Search for the cell housing the specified text and yield its (x, y) center coordinate. 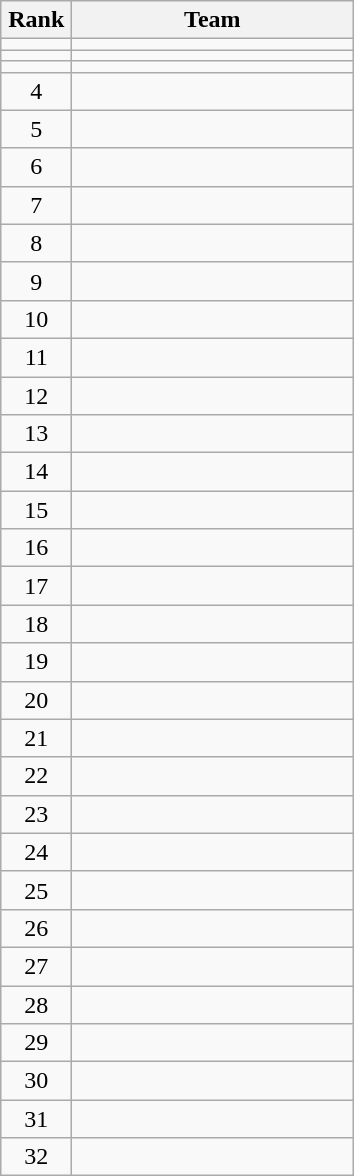
18 (36, 624)
4 (36, 91)
31 (36, 1119)
7 (36, 205)
24 (36, 852)
19 (36, 662)
Rank (36, 20)
32 (36, 1157)
28 (36, 1005)
15 (36, 510)
21 (36, 738)
17 (36, 586)
5 (36, 129)
12 (36, 395)
22 (36, 776)
Team (212, 20)
27 (36, 966)
16 (36, 548)
25 (36, 890)
13 (36, 434)
20 (36, 700)
14 (36, 472)
30 (36, 1081)
29 (36, 1043)
8 (36, 243)
10 (36, 319)
6 (36, 167)
9 (36, 281)
26 (36, 928)
23 (36, 814)
11 (36, 357)
